Pinpoint the cell where the given text exists, returning its (x, y) midpoint coordinate. 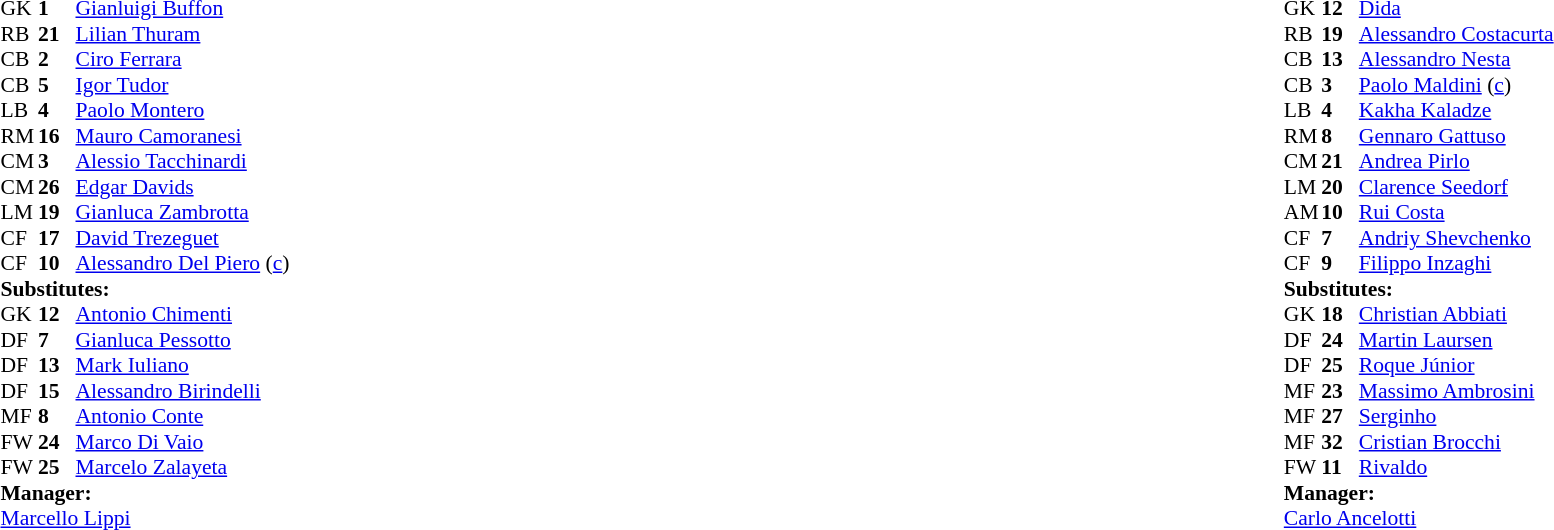
Alessandro Nesta (1456, 59)
Ciro Ferrara (183, 59)
Alessandro Del Piero (c) (183, 263)
Rui Costa (1456, 213)
20 (1340, 187)
Alessandro Birindelli (183, 391)
Kakha Kaladze (1456, 111)
Marcelo Zalayeta (183, 467)
Mauro Camoranesi (183, 136)
Martin Laursen (1456, 340)
Cristian Brocchi (1456, 442)
Paolo Montero (183, 111)
Marco Di Vaio (183, 442)
15 (57, 391)
Serginho (1456, 417)
11 (1340, 467)
Gianluca Zambrotta (183, 213)
Edgar Davids (183, 187)
Paolo Maldini (c) (1456, 85)
16 (57, 136)
Rivaldo (1456, 467)
Antonio Conte (183, 417)
26 (57, 187)
27 (1340, 417)
Gennaro Gattuso (1456, 136)
Alessandro Costacurta (1456, 34)
2 (57, 59)
Andrea Pirlo (1456, 161)
Gianluca Pessotto (183, 340)
Lilian Thuram (183, 34)
Alessio Tacchinardi (183, 161)
Filippo Inzaghi (1456, 263)
5 (57, 85)
Roque Júnior (1456, 365)
23 (1340, 391)
Igor Tudor (183, 85)
17 (57, 238)
Massimo Ambrosini (1456, 391)
9 (1340, 263)
32 (1340, 442)
12 (57, 315)
AM (1303, 213)
Clarence Seedorf (1456, 187)
18 (1340, 315)
Antonio Chimenti (183, 315)
Christian Abbiati (1456, 315)
Mark Iuliano (183, 365)
David Trezeguet (183, 238)
Andriy Shevchenko (1456, 238)
